Scan for the cell matching the given text and deliver its [x, y] coordinate at center. 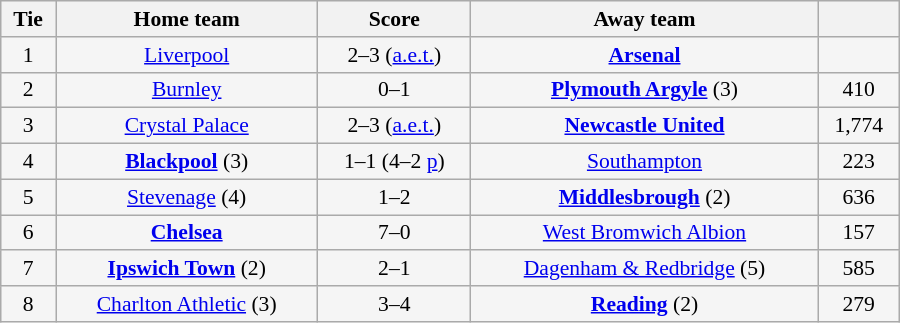
Ipswich Town (2) [187, 269]
5 [28, 197]
Crystal Palace [187, 126]
3–4 [394, 304]
6 [28, 233]
Blackpool (3) [187, 162]
585 [858, 269]
0–1 [394, 90]
West Bromwich Albion [644, 233]
3 [28, 126]
Middlesbrough (2) [644, 197]
Plymouth Argyle (3) [644, 90]
410 [858, 90]
7 [28, 269]
Stevenage (4) [187, 197]
Score [394, 19]
1,774 [858, 126]
Reading (2) [644, 304]
Chelsea [187, 233]
Southampton [644, 162]
Liverpool [187, 55]
2–1 [394, 269]
223 [858, 162]
Newcastle United [644, 126]
Home team [187, 19]
1–2 [394, 197]
Charlton Athletic (3) [187, 304]
Away team [644, 19]
Arsenal [644, 55]
Tie [28, 19]
2 [28, 90]
Burnley [187, 90]
1 [28, 55]
Dagenham & Redbridge (5) [644, 269]
1–1 (4–2 p) [394, 162]
4 [28, 162]
636 [858, 197]
8 [28, 304]
7–0 [394, 233]
157 [858, 233]
279 [858, 304]
